Return the [X, Y] coordinate for the center point of the cell that contains the specified text.  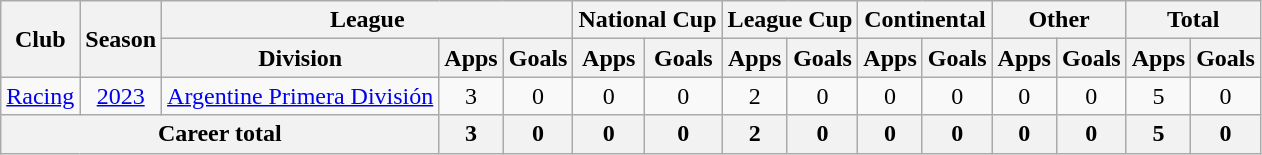
Career total [220, 134]
League [368, 20]
League Cup [790, 20]
Continental [925, 20]
Argentine Primera División [300, 96]
Other [1059, 20]
Season [121, 39]
Total [1193, 20]
Club [40, 39]
2023 [121, 96]
National Cup [648, 20]
Division [300, 58]
Racing [40, 96]
